Detect which cell encompasses the target text, then output its [X, Y] center coordinate. 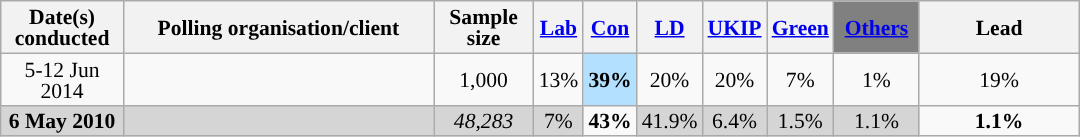
1% [876, 79]
UKIP [735, 27]
Lead [999, 27]
39% [610, 79]
Date(s)conducted [62, 27]
Sample size [484, 27]
LD [670, 27]
Others [876, 27]
1.5% [800, 120]
13% [559, 79]
Polling organisation/client [278, 27]
6 May 2010 [62, 120]
1,000 [484, 79]
Con [610, 27]
5-12 Jun 2014 [62, 79]
Green [800, 27]
43% [610, 120]
48,283 [484, 120]
6.4% [735, 120]
Lab [559, 27]
41.9% [670, 120]
19% [999, 79]
